Detect which cell encompasses the target text, then output its [x, y] center coordinate. 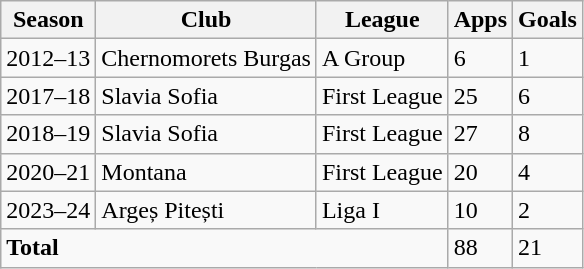
Season [48, 20]
27 [480, 134]
25 [480, 96]
League [382, 20]
Total [224, 248]
A Group [382, 58]
2012–13 [48, 58]
Montana [206, 172]
1 [548, 58]
21 [548, 248]
Liga I [382, 210]
Chernomorets Burgas [206, 58]
Argeș Pitești [206, 210]
2023–24 [48, 210]
88 [480, 248]
20 [480, 172]
2018–19 [48, 134]
10 [480, 210]
2 [548, 210]
Club [206, 20]
2017–18 [48, 96]
2020–21 [48, 172]
Goals [548, 20]
8 [548, 134]
4 [548, 172]
Apps [480, 20]
